Determine the [x, y] coordinate at the center of the cell enclosing the given text.  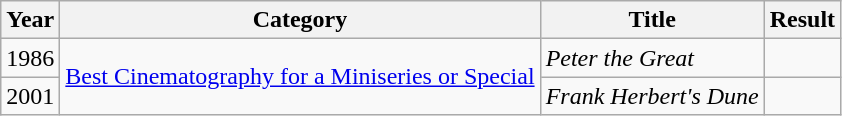
1986 [30, 58]
Title [652, 20]
Frank Herbert's Dune [652, 96]
Best Cinematography for a Miniseries or Special [300, 77]
Peter the Great [652, 58]
Year [30, 20]
Result [802, 20]
2001 [30, 96]
Category [300, 20]
